Capture the cell that displays the provided text and extract its (x, y) central coordinate. 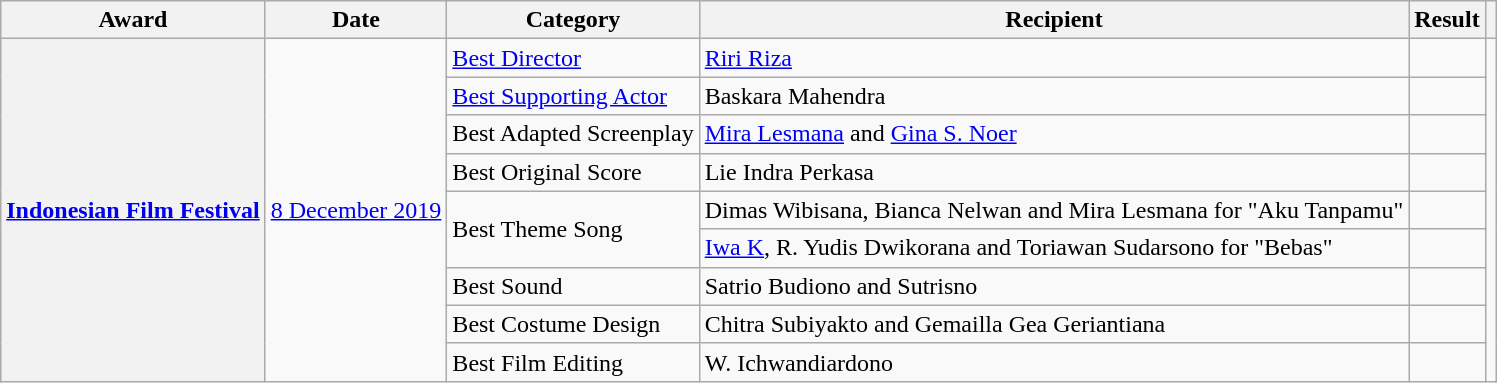
Recipient (1054, 20)
Riri Riza (1054, 58)
Best Director (573, 58)
Iwa K, R. Yudis Dwikorana and Toriawan Sudarsono for "Bebas" (1054, 248)
Indonesian Film Festival (133, 210)
Best Supporting Actor (573, 96)
Best Costume Design (573, 324)
Dimas Wibisana, Bianca Nelwan and Mira Lesmana for "Aku Tanpamu" (1054, 210)
Satrio Budiono and Sutrisno (1054, 286)
Baskara Mahendra (1054, 96)
Best Original Score (573, 172)
Result (1447, 20)
Category (573, 20)
Mira Lesmana and Gina S. Noer (1054, 134)
Date (356, 20)
W. Ichwandiardono (1054, 362)
Best Sound (573, 286)
Best Film Editing (573, 362)
Lie Indra Perkasa (1054, 172)
Award (133, 20)
Chitra Subiyakto and Gemailla Gea Geriantiana (1054, 324)
Best Theme Song (573, 229)
8 December 2019 (356, 210)
Best Adapted Screenplay (573, 134)
